Detect which cell encompasses the target text, then output its [x, y] center coordinate. 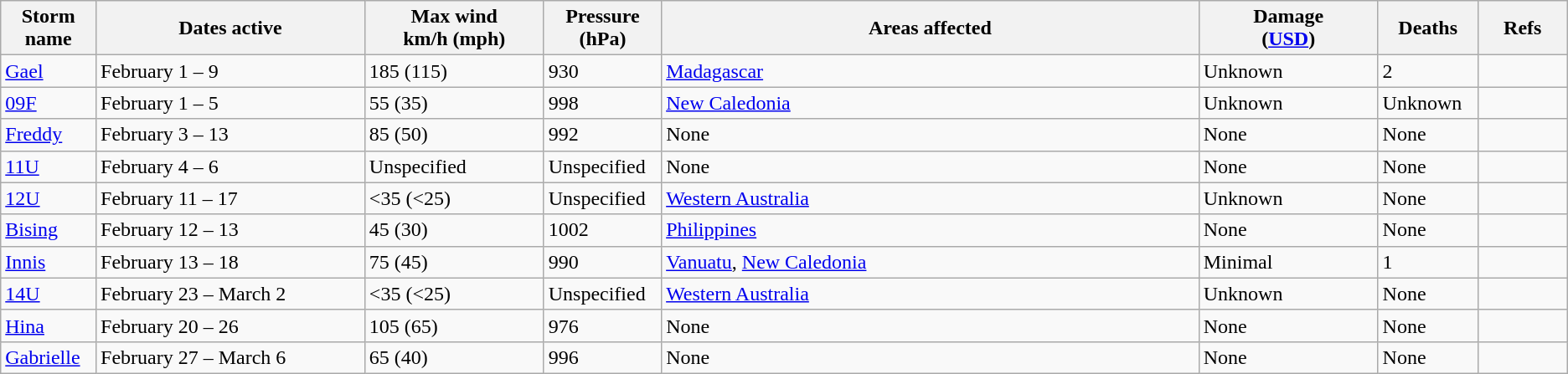
Dates active [231, 28]
Deaths [1427, 28]
February 3 – 13 [231, 135]
February 13 – 18 [231, 262]
85 (50) [454, 135]
45 (30) [454, 230]
Madagascar [931, 71]
Storm name [49, 28]
09F [49, 103]
12U [49, 198]
February 1 – 5 [231, 103]
Philippines [931, 230]
February 12 – 13 [231, 230]
February 20 – 26 [231, 325]
New Caledonia [931, 103]
65 (40) [454, 357]
Pressure(hPa) [602, 28]
Max windkm/h (mph) [454, 28]
Innis [49, 262]
February 1 – 9 [231, 71]
February 11 – 17 [231, 198]
105 (65) [454, 325]
February 23 – March 2 [231, 294]
Freddy [49, 135]
1002 [602, 230]
Vanuatu, New Caledonia [931, 262]
14U [49, 294]
11U [49, 167]
996 [602, 357]
Refs [1523, 28]
992 [602, 135]
185 (115) [454, 71]
75 (45) [454, 262]
1 [1427, 262]
Gael [49, 71]
976 [602, 325]
Areas affected [931, 28]
Gabrielle [49, 357]
February 27 – March 6 [231, 357]
Bising [49, 230]
930 [602, 71]
55 (35) [454, 103]
998 [602, 103]
2 [1427, 71]
February 4 – 6 [231, 167]
Hina [49, 325]
Minimal [1288, 262]
Damage(USD) [1288, 28]
990 [602, 262]
